Return (x, y) of the center of cell containing provided text 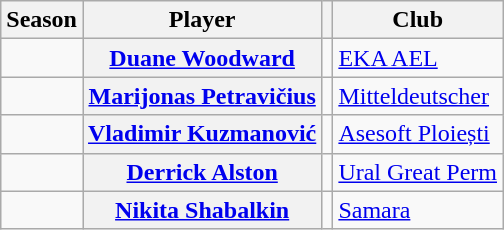
Marijonas Petravičius (202, 96)
Nikita Shabalkin (202, 210)
Duane Woodward (202, 58)
Season (42, 20)
Vladimir Kuzmanović (202, 134)
Mitteldeutscher (418, 96)
Ural Great Perm (418, 172)
Derrick Alston (202, 172)
Samara (418, 210)
Asesoft Ploiești (418, 134)
Club (418, 20)
Player (202, 20)
EKA AEL (418, 58)
